For the text-containing cell, return its midpoint in (X, Y) coordinate format. 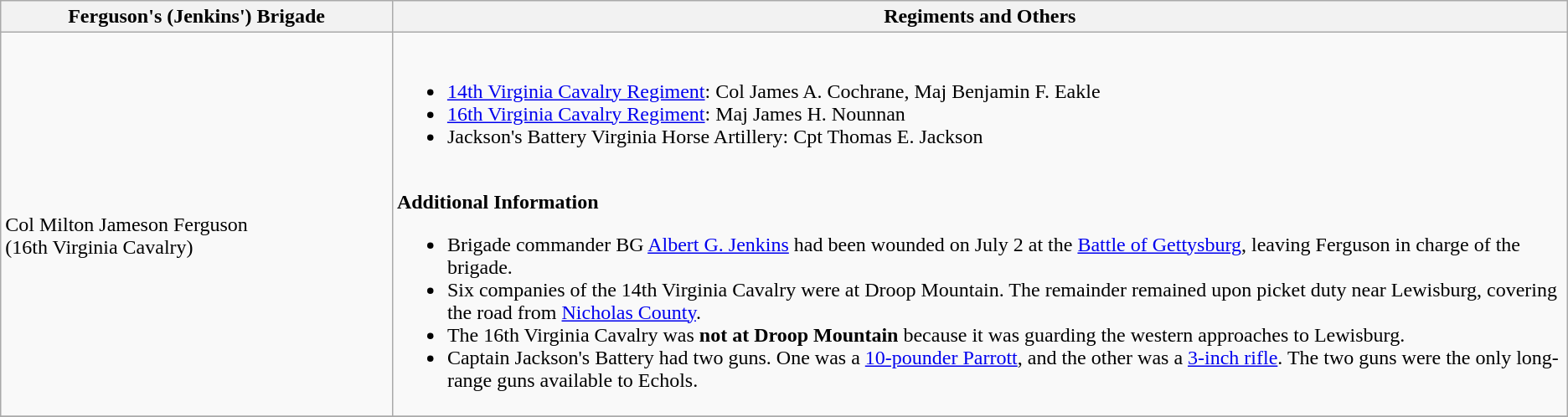
Regiments and Others (980, 17)
Ferguson's (Jenkins') Brigade (197, 17)
Col Milton Jameson Ferguson(16th Virginia Cavalry) (197, 224)
